Determine the (X, Y) coordinate at the center of the cell enclosing the given text.  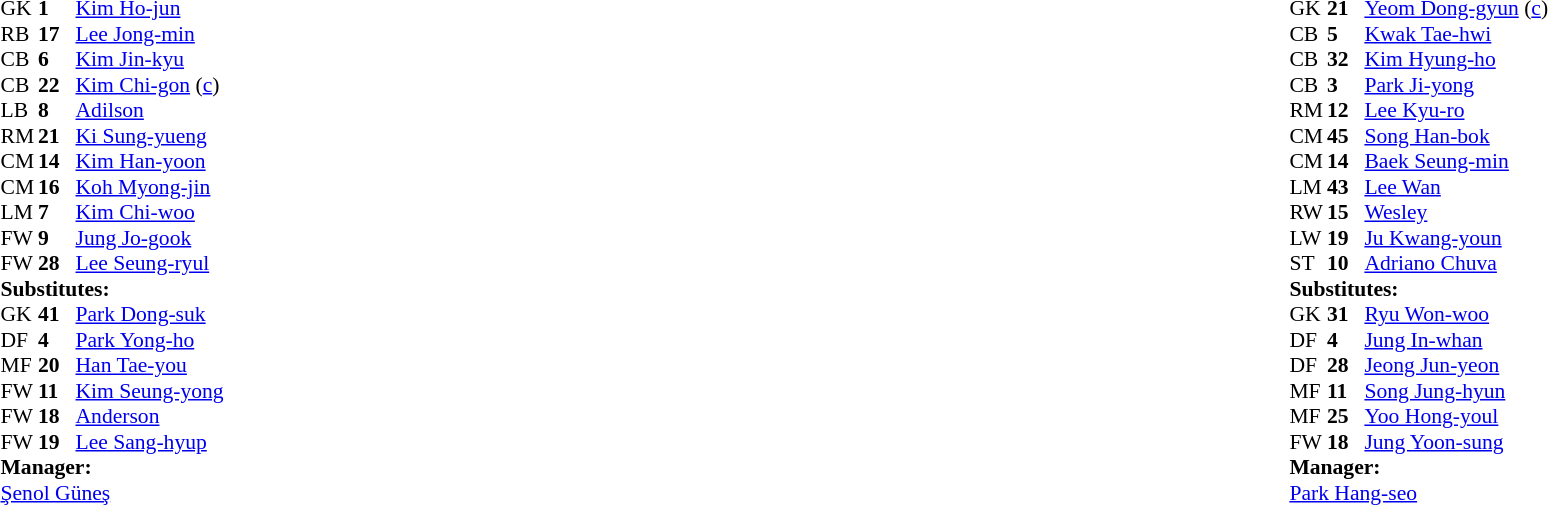
Adriano Chuva (1456, 263)
43 (1346, 187)
Lee Kyu-ro (1456, 111)
Lee Seung-ryul (150, 263)
LB (19, 111)
Ki Sung-yueng (150, 136)
Song Han-bok (1456, 136)
Jung Jo-gook (150, 238)
Wesley (1456, 213)
Ju Kwang-youn (1456, 238)
32 (1346, 59)
Song Jung-hyun (1456, 391)
Anderson (150, 417)
7 (57, 213)
22 (57, 85)
Park Dong-suk (150, 315)
21 (57, 136)
Kim Jin-kyu (150, 59)
16 (57, 187)
41 (57, 315)
Kim Seung-yong (150, 391)
Adilson (150, 111)
Koh Myong-jin (150, 187)
Kwak Tae-hwi (1456, 34)
5 (1346, 34)
Park Ji-yong (1456, 85)
Kim Chi-woo (150, 213)
Lee Sang-hyup (150, 442)
ST (1308, 263)
Lee Wan (1456, 187)
3 (1346, 85)
Jeong Jun-yeon (1456, 365)
LW (1308, 238)
12 (1346, 111)
25 (1346, 417)
Kim Han-yoon (150, 161)
20 (57, 365)
Kim Chi-gon (c) (150, 85)
Jung In-whan (1456, 340)
Jung Yoon-sung (1456, 442)
8 (57, 111)
10 (1346, 263)
15 (1346, 213)
31 (1346, 315)
Park Yong-ho (150, 340)
9 (57, 238)
45 (1346, 136)
RB (19, 34)
Yoo Hong-youl (1456, 417)
Han Tae-you (150, 365)
Ryu Won-woo (1456, 315)
Lee Jong-min (150, 34)
17 (57, 34)
RW (1308, 213)
Kim Hyung-ho (1456, 59)
Baek Seung-min (1456, 161)
6 (57, 59)
